Identify which cell holds the provided text, then report its (X, Y) central coordinate. 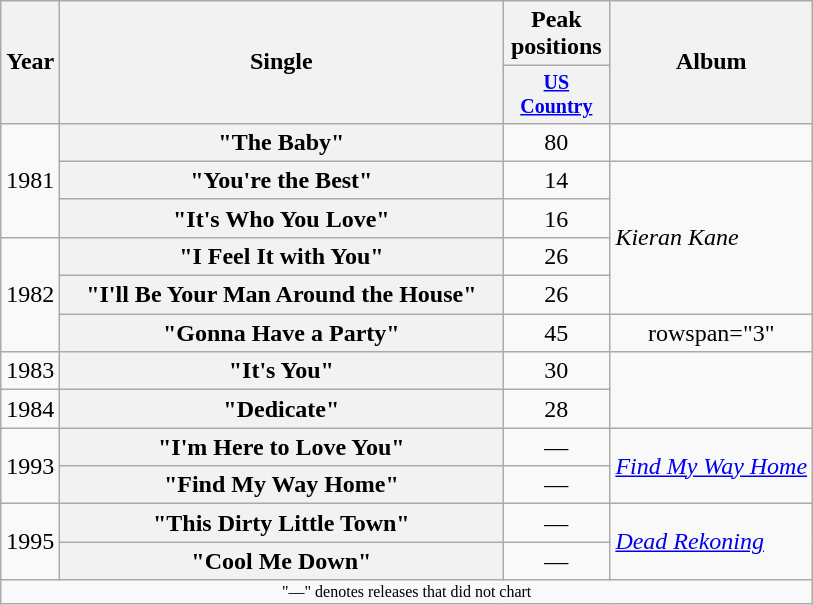
"Gonna Have a Party" (282, 333)
"You're the Best" (282, 180)
"Cool Me Down" (282, 561)
1993 (30, 466)
"Dedicate" (282, 409)
Single (282, 62)
Peak positions (556, 34)
30 (556, 371)
1984 (30, 409)
45 (556, 333)
1995 (30, 542)
"I Feel It with You" (282, 256)
Dead Rekoning (712, 542)
Year (30, 62)
28 (556, 409)
US Country (556, 94)
Find My Way Home (712, 466)
80 (556, 142)
"It's Who You Love" (282, 218)
Album (712, 62)
"I'll Be Your Man Around the House" (282, 295)
1982 (30, 294)
Kieran Kane (712, 237)
"This Dirty Little Town" (282, 523)
16 (556, 218)
rowspan="3" (712, 333)
"Find My Way Home" (282, 485)
14 (556, 180)
"It's You" (282, 371)
"The Baby" (282, 142)
1981 (30, 180)
1983 (30, 371)
"I'm Here to Love You" (282, 447)
"—" denotes releases that did not chart (407, 592)
